Output the (x, y) coordinate of the center of the cell containing the given text.  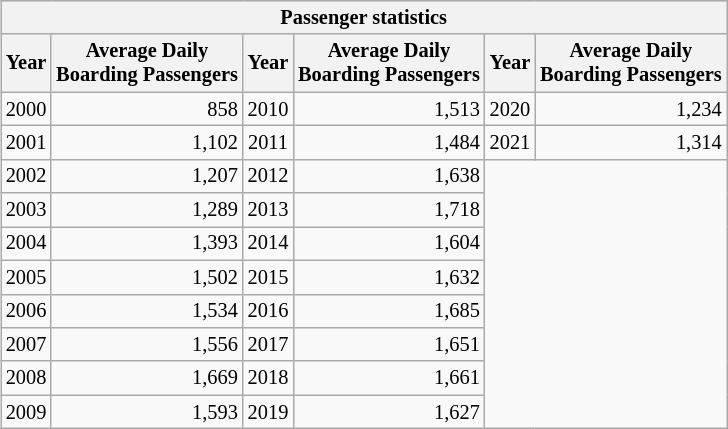
1,669 (146, 378)
1,718 (388, 210)
2019 (268, 412)
858 (146, 109)
2004 (26, 243)
2018 (268, 378)
1,314 (630, 142)
1,102 (146, 142)
2009 (26, 412)
2003 (26, 210)
1,651 (388, 344)
1,234 (630, 109)
2017 (268, 344)
2008 (26, 378)
1,627 (388, 412)
2011 (268, 142)
2010 (268, 109)
1,632 (388, 277)
1,685 (388, 311)
2020 (510, 109)
1,661 (388, 378)
2015 (268, 277)
1,502 (146, 277)
2001 (26, 142)
1,638 (388, 176)
1,556 (146, 344)
2021 (510, 142)
2013 (268, 210)
1,593 (146, 412)
2016 (268, 311)
1,207 (146, 176)
Passenger statistics (364, 17)
2006 (26, 311)
2014 (268, 243)
2000 (26, 109)
1,604 (388, 243)
2002 (26, 176)
2005 (26, 277)
1,289 (146, 210)
1,484 (388, 142)
2012 (268, 176)
1,534 (146, 311)
1,513 (388, 109)
2007 (26, 344)
1,393 (146, 243)
